Scan for the cell matching the given text and deliver its (X, Y) coordinate at center. 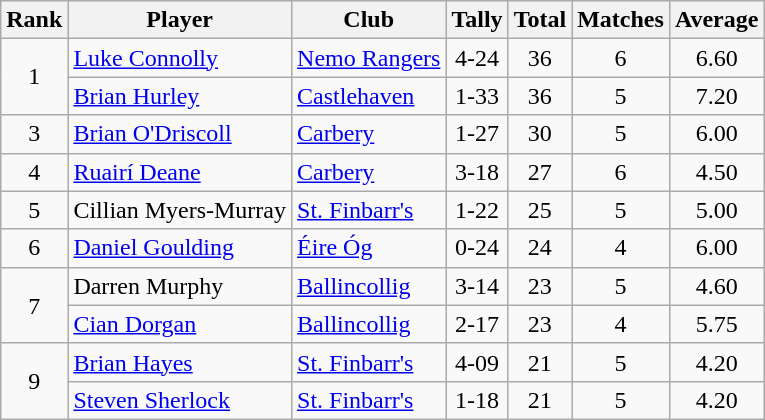
1-33 (477, 96)
24 (540, 248)
6.60 (716, 58)
Steven Sherlock (180, 400)
7.20 (716, 96)
4-24 (477, 58)
3 (34, 134)
3-14 (477, 286)
Total (540, 20)
4-09 (477, 362)
Brian Hurley (180, 96)
5.75 (716, 324)
4.50 (716, 172)
0-24 (477, 248)
Cian Dorgan (180, 324)
Cillian Myers-Murray (180, 210)
Brian Hayes (180, 362)
Éire Óg (369, 248)
1-18 (477, 400)
Tally (477, 20)
Brian O'Driscoll (180, 134)
25 (540, 210)
Average (716, 20)
4.60 (716, 286)
2-17 (477, 324)
5.00 (716, 210)
1-22 (477, 210)
Club (369, 20)
Castlehaven (369, 96)
30 (540, 134)
Player (180, 20)
Nemo Rangers (369, 58)
1-27 (477, 134)
Matches (621, 20)
Darren Murphy (180, 286)
7 (34, 305)
3-18 (477, 172)
Luke Connolly (180, 58)
Rank (34, 20)
27 (540, 172)
1 (34, 77)
9 (34, 381)
Ruairí Deane (180, 172)
Daniel Goulding (180, 248)
